Return the [x, y] coordinate for the center point of the cell that contains the specified text.  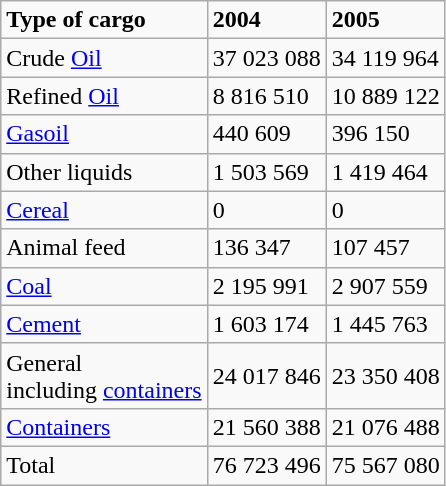
10 889 122 [386, 96]
Cement [104, 324]
75 567 080 [386, 465]
37 023 088 [266, 58]
2 907 559 [386, 286]
396 150 [386, 134]
Refined Oil [104, 96]
1 419 464 [386, 172]
24 017 846 [266, 376]
Cereal [104, 210]
76 723 496 [266, 465]
Gasoil [104, 134]
2005 [386, 20]
Type of cargo [104, 20]
2004 [266, 20]
23 350 408 [386, 376]
Other liquids [104, 172]
1 603 174 [266, 324]
Coal [104, 286]
1 445 763 [386, 324]
Total [104, 465]
2 195 991 [266, 286]
Containers [104, 427]
21 560 388 [266, 427]
21 076 488 [386, 427]
Animal feed [104, 248]
1 503 569 [266, 172]
General including containers [104, 376]
136 347 [266, 248]
107 457 [386, 248]
440 609 [266, 134]
Crude Oil [104, 58]
8 816 510 [266, 96]
34 119 964 [386, 58]
